Extract the (X, Y) coordinate from the center of the cell holding the provided text.  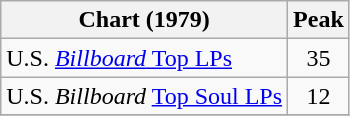
Chart (1979) (144, 20)
U.S. Billboard Top Soul LPs (144, 96)
12 (319, 96)
35 (319, 58)
Peak (319, 20)
U.S. Billboard Top LPs (144, 58)
